Return (X, Y) of the center of cell containing provided text 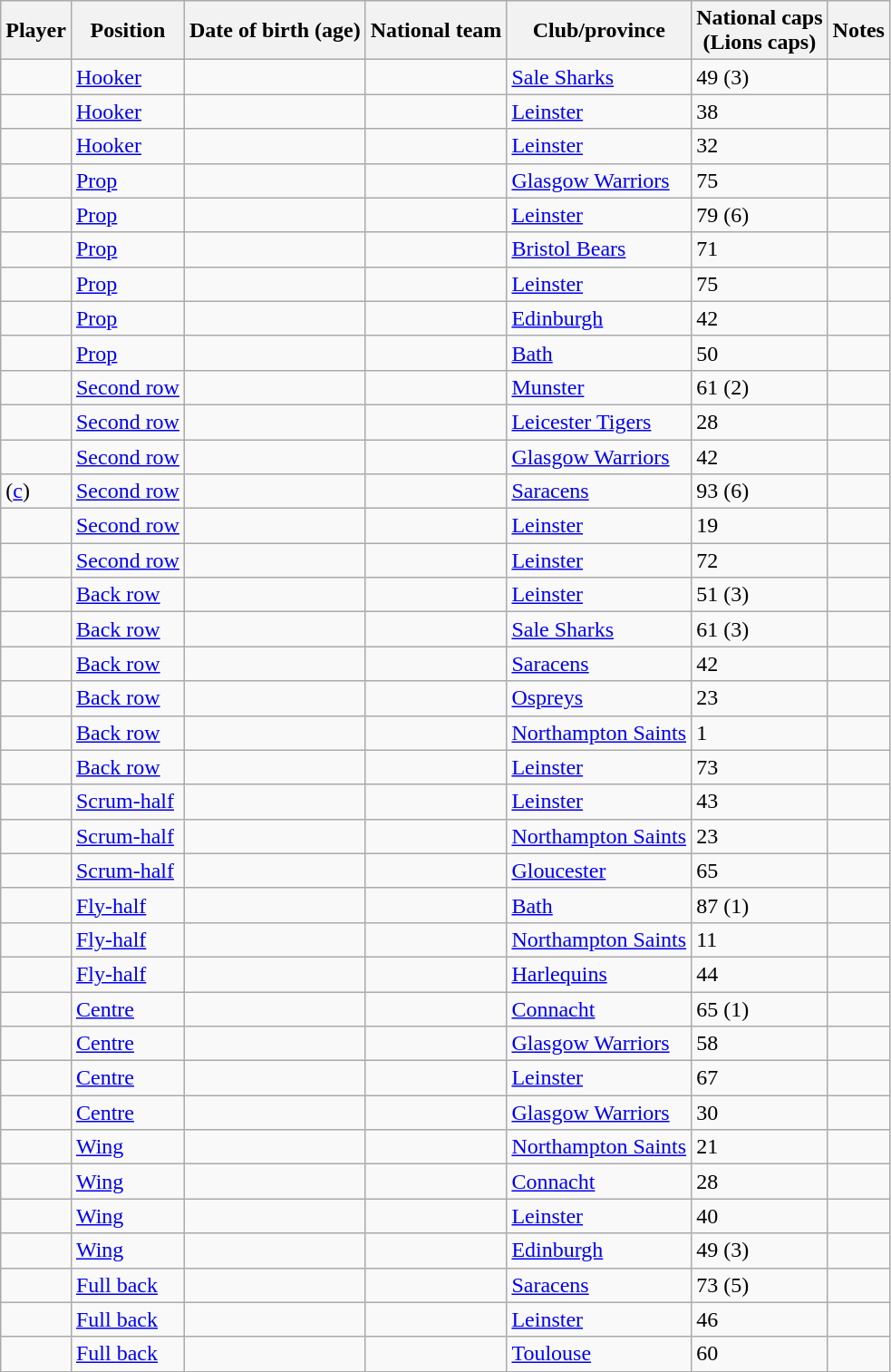
(c) (36, 491)
Club/province (599, 31)
Toulouse (599, 1354)
National caps(Lions caps) (760, 31)
93 (6) (760, 491)
40 (760, 1216)
Position (127, 31)
50 (760, 353)
44 (760, 974)
Player (36, 31)
60 (760, 1354)
87 (1) (760, 905)
Bristol Bears (599, 249)
Gloucester (599, 871)
58 (760, 1044)
30 (760, 1113)
19 (760, 526)
32 (760, 146)
Notes (858, 31)
1 (760, 733)
61 (2) (760, 387)
65 (760, 871)
Munster (599, 387)
65 (1) (760, 1009)
11 (760, 939)
73 (760, 767)
73 (5) (760, 1285)
National team (436, 31)
Ospreys (599, 698)
51 (3) (760, 595)
67 (760, 1078)
38 (760, 112)
71 (760, 249)
Leicester Tigers (599, 422)
Harlequins (599, 974)
46 (760, 1319)
61 (3) (760, 629)
72 (760, 560)
Date of birth (age) (275, 31)
79 (6) (760, 215)
43 (760, 802)
21 (760, 1147)
